Return [x, y] of the center of cell containing provided text 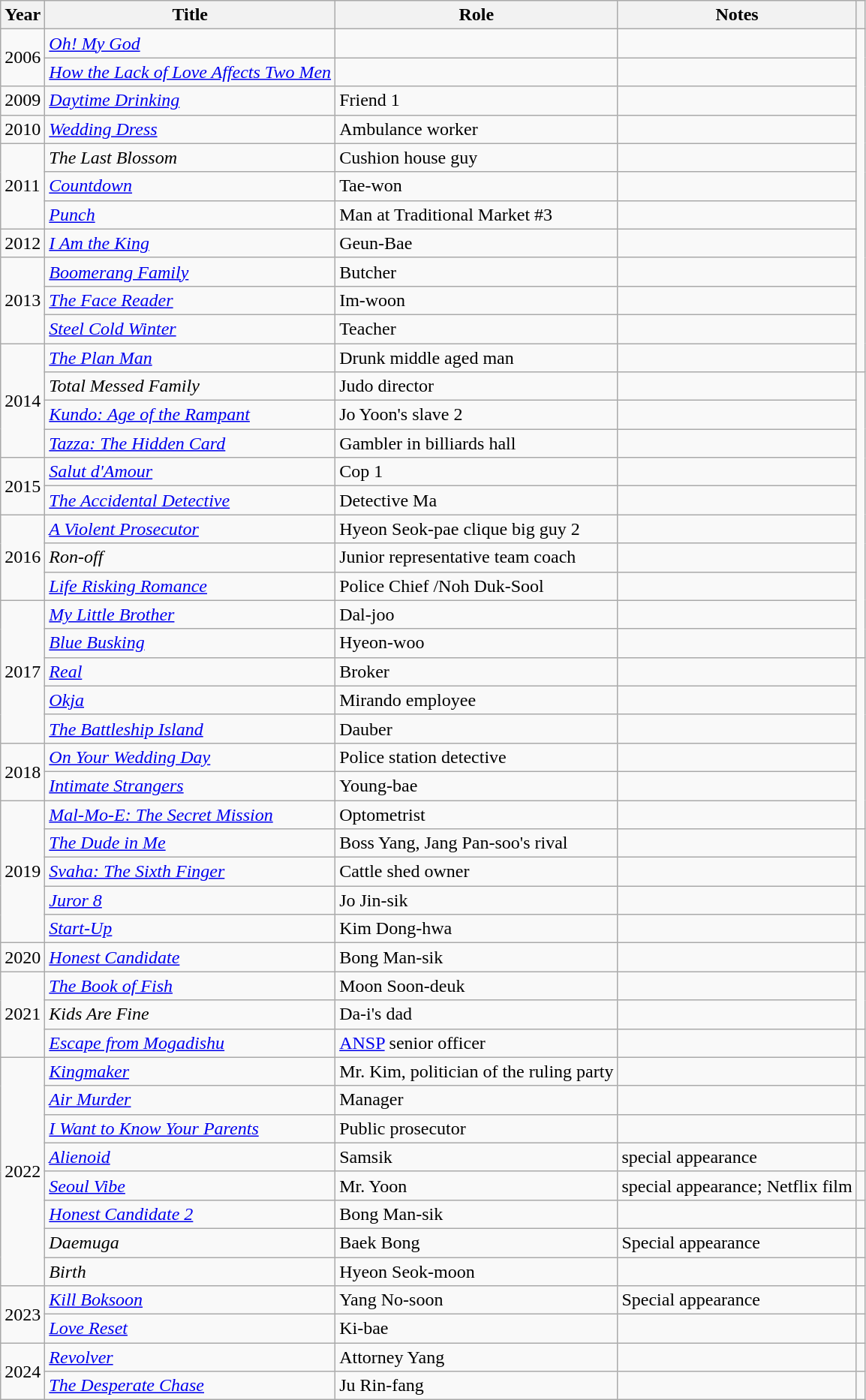
Start-Up [191, 929]
The Dude in Me [191, 843]
2013 [23, 300]
special appearance [737, 1157]
Notes [737, 15]
Air Murder [191, 1100]
Ki-bae [477, 1329]
2019 [23, 871]
Police station detective [477, 757]
2017 [23, 671]
Da-i's dad [477, 1014]
Im-woon [477, 300]
2023 [23, 1314]
Kill Boksoon [191, 1300]
The Desperate Chase [191, 1386]
Year [23, 15]
Real [191, 671]
Escape from Mogadishu [191, 1043]
Title [191, 15]
2018 [23, 771]
Police Chief /Noh Duk-Sool [477, 586]
Broker [477, 671]
ANSP senior officer [477, 1043]
Detective Ma [477, 500]
On Your Wedding Day [191, 757]
The Book of Fish [191, 986]
Mirando employee [477, 700]
Baek Bong [477, 1242]
2024 [23, 1371]
2021 [23, 1014]
Kim Dong-hwa [477, 929]
Seoul Vibe [191, 1185]
Jo Jin-sik [477, 900]
Public prosecutor [477, 1128]
Cushion house guy [477, 158]
My Little Brother [191, 614]
Punch [191, 215]
Friend 1 [477, 101]
Yang No-soon [477, 1300]
2020 [23, 957]
Boomerang Family [191, 272]
Cattle shed owner [477, 872]
Man at Traditional Market #3 [477, 215]
Role [477, 15]
Drunk middle aged man [477, 358]
Cop 1 [477, 472]
Young-bae [477, 786]
Moon Soon-deuk [477, 986]
Steel Cold Winter [191, 329]
Hyeon Seok-moon [477, 1272]
Optometrist [477, 814]
2010 [23, 129]
The Battleship Island [191, 729]
Wedding Dress [191, 129]
Juror 8 [191, 900]
2014 [23, 401]
Boss Yang, Jang Pan-soo's rival [477, 843]
2012 [23, 243]
Ju Rin-fang [477, 1386]
Manager [477, 1100]
special appearance; Netflix film [737, 1185]
The Plan Man [191, 358]
Dal-joo [477, 614]
Salut d'Amour [191, 472]
Ambulance worker [477, 129]
Birth [191, 1272]
Mal-Mo-E: The Secret Mission [191, 814]
Mr. Yoon [477, 1185]
Revolver [191, 1357]
Butcher [477, 272]
Junior representative team coach [477, 557]
I Am the King [191, 243]
Honest Candidate 2 [191, 1214]
Ron-off [191, 557]
Alienoid [191, 1157]
Daytime Drinking [191, 101]
Life Risking Romance [191, 586]
The Last Blossom [191, 158]
Teacher [477, 329]
The Accidental Detective [191, 500]
Samsik [477, 1157]
Kundo: Age of the Rampant [191, 415]
Tae-won [477, 186]
Judo director [477, 386]
Geun-Bae [477, 243]
2006 [23, 58]
Total Messed Family [191, 386]
How the Lack of Love Affects Two Men [191, 72]
Countdown [191, 186]
Love Reset [191, 1329]
Daemuga [191, 1242]
I Want to Know Your Parents [191, 1128]
2015 [23, 486]
Hyeon-woo [477, 643]
2011 [23, 186]
Honest Candidate [191, 957]
Mr. Kim, politician of the ruling party [477, 1071]
Attorney Yang [477, 1357]
Intimate Strangers [191, 786]
Kingmaker [191, 1071]
Tazza: The Hidden Card [191, 443]
Okja [191, 700]
Gambler in billiards hall [477, 443]
Oh! My God [191, 44]
Jo Yoon's slave 2 [477, 415]
2022 [23, 1171]
A Violent Prosecutor [191, 529]
Hyeon Seok-pae clique big guy 2 [477, 529]
2009 [23, 101]
The Face Reader [191, 300]
Kids Are Fine [191, 1014]
Dauber [477, 729]
Svaha: The Sixth Finger [191, 872]
2016 [23, 557]
Blue Busking [191, 643]
